From the cell containing the given text, extract its center point as (X, Y) coordinate. 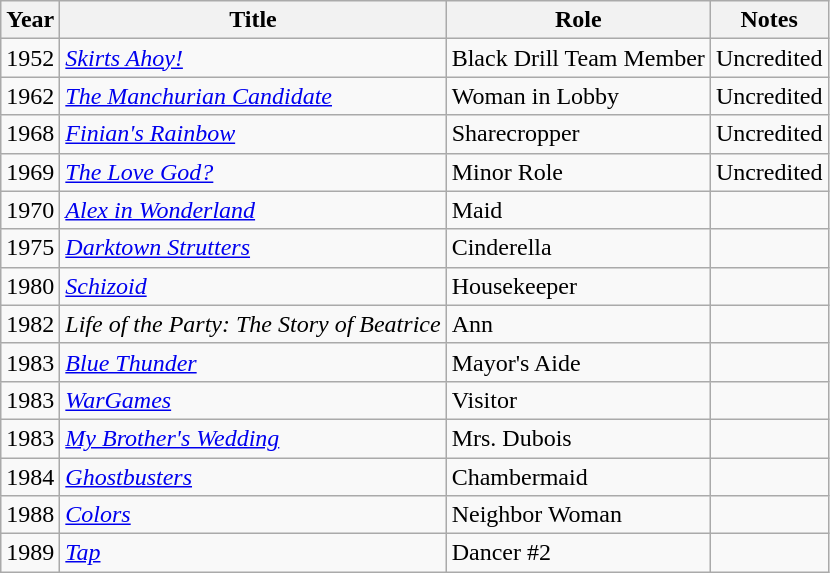
Cinderella (578, 248)
Ghostbusters (253, 477)
Minor Role (578, 172)
The Manchurian Candidate (253, 96)
1969 (30, 172)
Sharecropper (578, 134)
1970 (30, 210)
Darktown Strutters (253, 248)
Skirts Ahoy! (253, 58)
Notes (769, 20)
1982 (30, 324)
Neighbor Woman (578, 515)
Colors (253, 515)
Maid (578, 210)
1962 (30, 96)
Ann (578, 324)
1984 (30, 477)
Visitor (578, 400)
Black Drill Team Member (578, 58)
Title (253, 20)
1988 (30, 515)
1968 (30, 134)
Tap (253, 553)
Housekeeper (578, 286)
My Brother's Wedding (253, 438)
Dancer #2 (578, 553)
1975 (30, 248)
1980 (30, 286)
Schizoid (253, 286)
Finian's Rainbow (253, 134)
Year (30, 20)
WarGames (253, 400)
1989 (30, 553)
Woman in Lobby (578, 96)
Mrs. Dubois (578, 438)
The Love God? (253, 172)
Role (578, 20)
1952 (30, 58)
Blue Thunder (253, 362)
Alex in Wonderland (253, 210)
Chambermaid (578, 477)
Mayor's Aide (578, 362)
Life of the Party: The Story of Beatrice (253, 324)
